Capture the cell that displays the provided text and extract its [x, y] central coordinate. 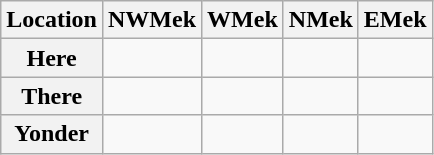
EMek [395, 20]
NMek [320, 20]
WMek [243, 20]
Here [52, 58]
There [52, 96]
NWMek [152, 20]
Location [52, 20]
Yonder [52, 134]
